Detect which cell encompasses the target text, then output its [X, Y] center coordinate. 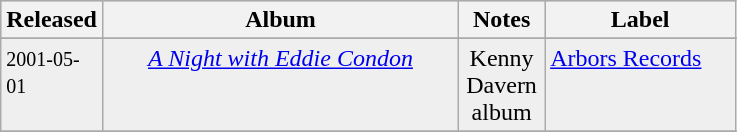
Album [280, 20]
2001-05-01 [52, 85]
Label [640, 20]
A Night with Eddie Condon [280, 85]
Arbors Records [640, 85]
Notes [502, 20]
Released [52, 20]
Kenny Davern album [502, 85]
